Provide the (X, Y) coordinate of the cell's center where the given text is located.  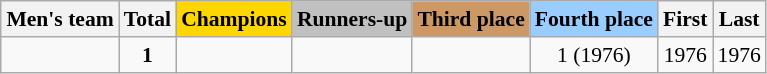
1 (1976) (594, 55)
First (685, 19)
Total (148, 19)
Men's team (60, 19)
Runners-up (352, 19)
Last (740, 19)
Fourth place (594, 19)
Third place (470, 19)
1 (148, 55)
Champions (234, 19)
